Scan for the cell matching the given text and deliver its [x, y] coordinate at center. 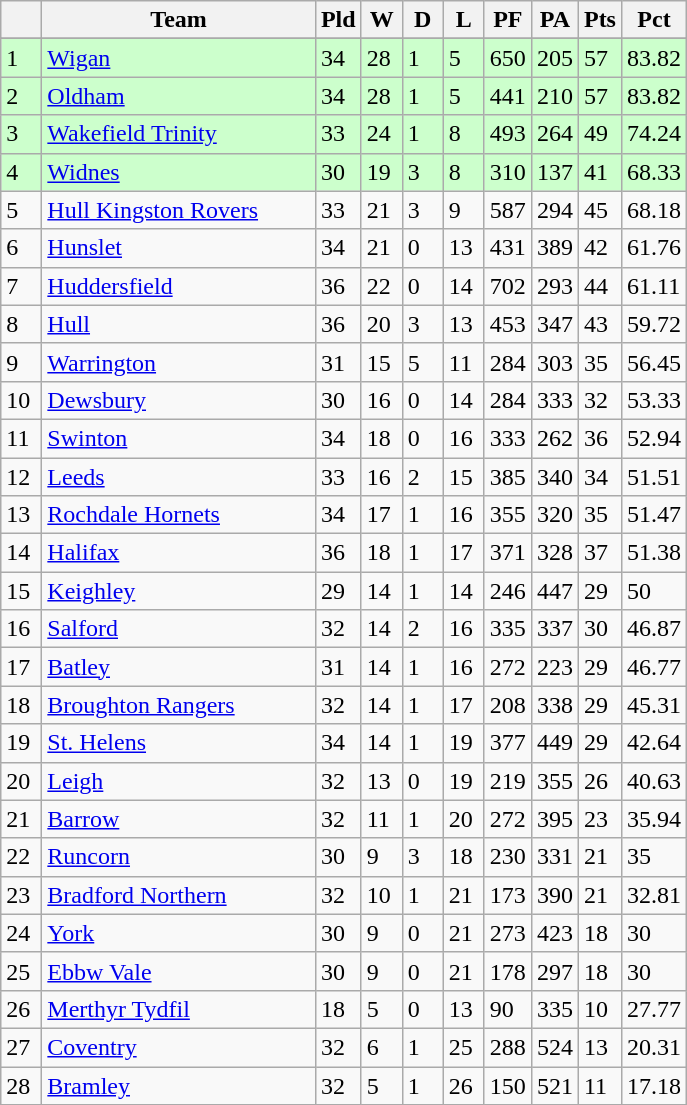
Warrington [179, 362]
20.31 [654, 1047]
Team [179, 20]
310 [508, 172]
42 [600, 248]
D [422, 20]
223 [554, 667]
Dewsbury [179, 400]
Bramley [179, 1085]
St. Helens [179, 743]
Leeds [179, 477]
46.77 [654, 667]
230 [508, 857]
27 [22, 1047]
340 [554, 477]
178 [508, 971]
347 [554, 324]
650 [508, 58]
Ebbw Vale [179, 971]
52.94 [654, 438]
Salford [179, 629]
219 [508, 781]
7 [22, 286]
702 [508, 286]
Wakefield Trinity [179, 134]
264 [554, 134]
45.31 [654, 705]
389 [554, 248]
44 [600, 286]
273 [508, 933]
447 [554, 591]
449 [554, 743]
210 [554, 96]
Barrow [179, 819]
328 [554, 553]
377 [508, 743]
Pts [600, 20]
17.18 [654, 1085]
294 [554, 210]
43 [600, 324]
61.76 [654, 248]
Batley [179, 667]
303 [554, 362]
297 [554, 971]
90 [508, 1009]
51.51 [654, 477]
49 [600, 134]
587 [508, 210]
27.77 [654, 1009]
262 [554, 438]
68.18 [654, 210]
337 [554, 629]
35.94 [654, 819]
395 [554, 819]
320 [554, 515]
Huddersfield [179, 286]
246 [508, 591]
51.47 [654, 515]
521 [554, 1085]
12 [22, 477]
390 [554, 895]
68.33 [654, 172]
W [382, 20]
Pct [654, 20]
53.33 [654, 400]
61.11 [654, 286]
4 [22, 172]
74.24 [654, 134]
Broughton Rangers [179, 705]
371 [508, 553]
208 [508, 705]
Coventry [179, 1047]
Widnes [179, 172]
173 [508, 895]
493 [508, 134]
385 [508, 477]
L [464, 20]
59.72 [654, 324]
41 [600, 172]
Merthyr Tydfil [179, 1009]
56.45 [654, 362]
Keighley [179, 591]
Hull Kingston Rovers [179, 210]
331 [554, 857]
293 [554, 286]
Rochdale Hornets [179, 515]
441 [508, 96]
Swinton [179, 438]
Runcorn [179, 857]
205 [554, 58]
423 [554, 933]
37 [600, 553]
Hunslet [179, 248]
453 [508, 324]
46.87 [654, 629]
Halifax [179, 553]
York [179, 933]
431 [508, 248]
Wigan [179, 58]
Hull [179, 324]
Leigh [179, 781]
524 [554, 1047]
288 [508, 1047]
150 [508, 1085]
50 [654, 591]
45 [600, 210]
40.63 [654, 781]
Bradford Northern [179, 895]
Pld [338, 20]
51.38 [654, 553]
PF [508, 20]
Oldham [179, 96]
PA [554, 20]
42.64 [654, 743]
32.81 [654, 895]
338 [554, 705]
137 [554, 172]
